Scan for the cell matching the given text and deliver its (X, Y) coordinate at center. 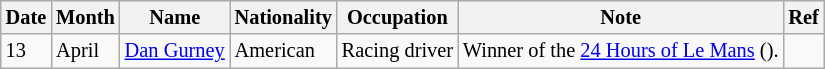
Racing driver (398, 51)
Name (175, 17)
Dan Gurney (175, 51)
Note (620, 17)
Winner of the 24 Hours of Le Mans (). (620, 51)
13 (26, 51)
Ref (803, 17)
American (284, 51)
Month (86, 17)
Nationality (284, 17)
Occupation (398, 17)
Date (26, 17)
April (86, 51)
